Output the [x, y] coordinate of the center of the cell containing the given text.  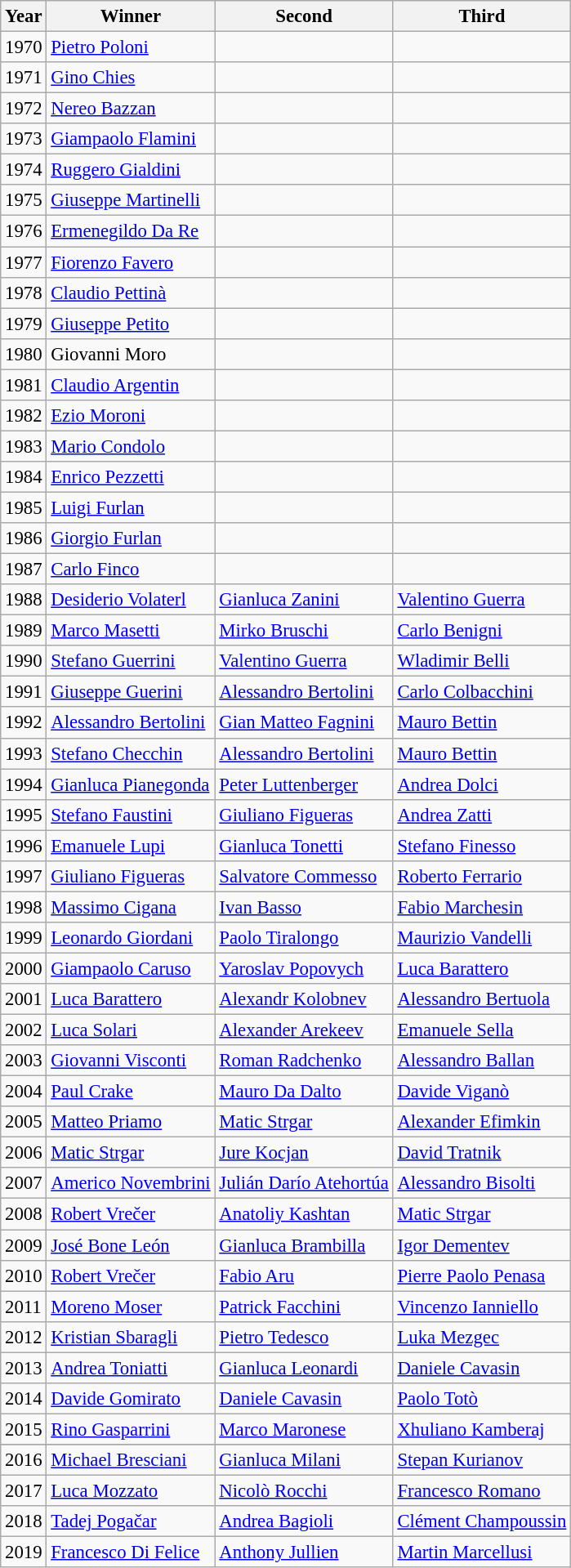
Fabio Marchesin [482, 907]
Julián Darío Atehortúa [304, 1184]
1985 [24, 507]
Roberto Ferrario [482, 877]
2006 [24, 1153]
Igor Dementev [482, 1245]
Giuseppe Martinelli [131, 200]
1999 [24, 938]
Carlo Benigni [482, 631]
Francesco Di Felice [131, 1552]
Luka Mezgec [482, 1337]
Alessandro Bertuola [482, 999]
Jure Kocjan [304, 1153]
2009 [24, 1245]
Ivan Basso [304, 907]
1986 [24, 538]
1987 [24, 570]
Luca Solari [131, 1030]
Yaroslav Popovych [304, 968]
Mirko Bruschi [304, 631]
Vincenzo Ianniello [482, 1307]
Andrea Zatti [482, 815]
1984 [24, 477]
Moreno Moser [131, 1307]
Davide Gomirato [131, 1399]
Andrea Toniatti [131, 1368]
Gino Chies [131, 78]
Anthony Jullien [304, 1552]
Marco Maronese [304, 1429]
Mario Condolo [131, 446]
Tadej Pogačar [131, 1521]
Giampaolo Flamini [131, 139]
1989 [24, 631]
2015 [24, 1429]
2007 [24, 1184]
Claudio Argentin [131, 385]
Anatoliy Kashtan [304, 1214]
2013 [24, 1368]
1973 [24, 139]
Martin Marcellusi [482, 1552]
2000 [24, 968]
2003 [24, 1061]
Gian Matteo Fagnini [304, 723]
Claudio Pettinà [131, 293]
Maurizio Vandelli [482, 938]
Nicolò Rocchi [304, 1490]
Massimo Cigana [131, 907]
José Bone León [131, 1245]
Pietro Tedesco [304, 1337]
Fabio Aru [304, 1275]
1988 [24, 600]
2001 [24, 999]
Giuseppe Petito [131, 324]
Luca Mozzato [131, 1490]
2010 [24, 1275]
1976 [24, 231]
Gianluca Leonardi [304, 1368]
Giovanni Visconti [131, 1061]
Pietro Poloni [131, 47]
1994 [24, 784]
1993 [24, 753]
Gianluca Brambilla [304, 1245]
1991 [24, 692]
Kristian Sbaragli [131, 1337]
Second [304, 16]
Giovanni Moro [131, 354]
2005 [24, 1122]
Stefano Faustini [131, 815]
1977 [24, 262]
Alexander Arekeev [304, 1030]
1996 [24, 846]
Gianluca Tonetti [304, 846]
Ruggero Gialdini [131, 170]
Emanuele Sella [482, 1030]
1980 [24, 354]
Year [24, 16]
Paul Crake [131, 1092]
Carlo Finco [131, 570]
2012 [24, 1337]
2004 [24, 1092]
1972 [24, 109]
Andrea Dolci [482, 784]
Pierre Paolo Penasa [482, 1275]
Paolo Tiralongo [304, 938]
1979 [24, 324]
Alessandro Ballan [482, 1061]
Xhuliano Kamberaj [482, 1429]
Americo Novembrini [131, 1184]
1970 [24, 47]
Giuseppe Guerini [131, 692]
David Tratnik [482, 1153]
Stefano Checchin [131, 753]
2019 [24, 1552]
Nereo Bazzan [131, 109]
Carlo Colbacchini [482, 692]
Gianluca Zanini [304, 600]
2008 [24, 1214]
Gianluca Milani [304, 1460]
Marco Masetti [131, 631]
Alexandr Kolobnev [304, 999]
2002 [24, 1030]
1983 [24, 446]
1997 [24, 877]
Roman Radchenko [304, 1061]
2018 [24, 1521]
1982 [24, 416]
Peter Luttenberger [304, 784]
Giampaolo Caruso [131, 968]
Paolo Totò [482, 1399]
Stefano Guerrini [131, 661]
Emanuele Lupi [131, 846]
Andrea Bagioli [304, 1521]
1978 [24, 293]
Fiorenzo Favero [131, 262]
Leonardo Giordani [131, 938]
1974 [24, 170]
1975 [24, 200]
2017 [24, 1490]
Clément Champoussin [482, 1521]
2011 [24, 1307]
1981 [24, 385]
Third [482, 16]
Michael Bresciani [131, 1460]
Enrico Pezzetti [131, 477]
Wladimir Belli [482, 661]
Rino Gasparrini [131, 1429]
Matteo Priamo [131, 1122]
1992 [24, 723]
Mauro Da Dalto [304, 1092]
Alessandro Bisolti [482, 1184]
Luigi Furlan [131, 507]
Winner [131, 16]
Salvatore Commesso [304, 877]
Patrick Facchini [304, 1307]
Davide Viganò [482, 1092]
1971 [24, 78]
Gianluca Pianegonda [131, 784]
1998 [24, 907]
Desiderio Volaterl [131, 600]
Ermenegildo Da Re [131, 231]
Stepan Kurianov [482, 1460]
1995 [24, 815]
Francesco Romano [482, 1490]
1990 [24, 661]
Stefano Finesso [482, 846]
Ezio Moroni [131, 416]
2014 [24, 1399]
2016 [24, 1460]
Alexander Efimkin [482, 1122]
Giorgio Furlan [131, 538]
